Scan for the cell matching the given text and deliver its (x, y) coordinate at center. 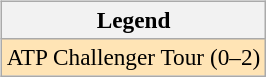
ATP Challenger Tour (0–2) (133, 57)
Legend (133, 20)
